Detect which cell encompasses the target text, then output its [X, Y] center coordinate. 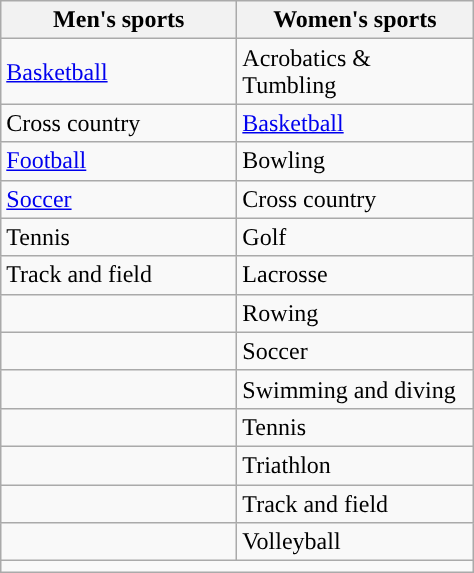
Golf [355, 237]
Bowling [355, 161]
Swimming and diving [355, 389]
Lacrosse [355, 275]
Men's sports [119, 20]
Football [119, 161]
Women's sports [355, 20]
Acrobatics & Tumbling [355, 72]
Volleyball [355, 542]
Rowing [355, 313]
Triathlon [355, 465]
